Extract the [x, y] coordinate from the center of the cell holding the provided text.  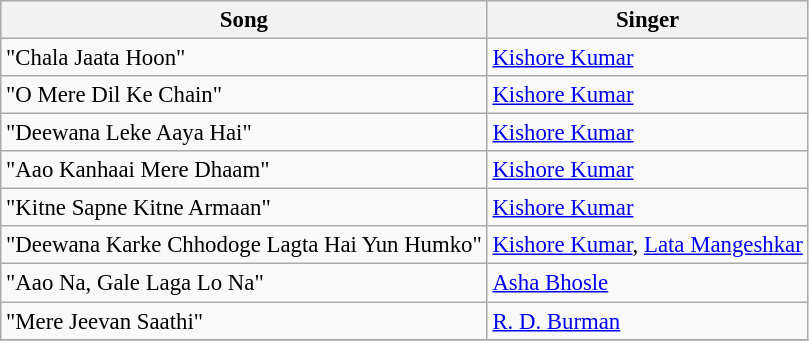
Asha Bhosle [648, 283]
"Kitne Sapne Kitne Armaan" [244, 208]
"O Mere Dil Ke Chain" [244, 95]
"Mere Jeevan Saathi" [244, 321]
R. D. Burman [648, 321]
Kishore Kumar, Lata Mangeshkar [648, 245]
"Aao Na, Gale Laga Lo Na" [244, 283]
Song [244, 20]
"Aao Kanhaai Mere Dhaam" [244, 170]
Singer [648, 20]
"Deewana Leke Aaya Hai" [244, 133]
"Deewana Karke Chhodoge Lagta Hai Yun Humko" [244, 245]
"Chala Jaata Hoon" [244, 58]
